Return (x, y) of the center of cell containing provided text 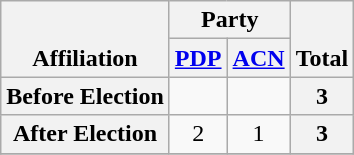
Before Election (86, 96)
ACN (258, 58)
PDP (198, 58)
1 (258, 134)
Party (230, 20)
After Election (86, 134)
Total (322, 39)
Affiliation (86, 39)
2 (198, 134)
